Locate the cell with the specified text and output its [X, Y] center coordinate. 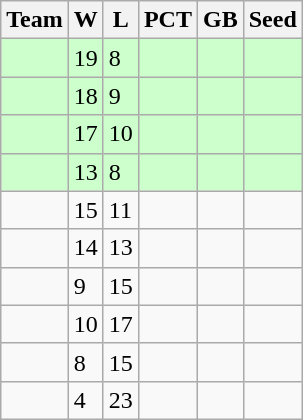
GB [220, 20]
PCT [168, 20]
14 [86, 248]
23 [120, 400]
11 [120, 210]
Team [35, 20]
L [120, 20]
19 [86, 58]
4 [86, 400]
W [86, 20]
Seed [272, 20]
18 [86, 96]
